Extract the [X, Y] coordinate from the center of the cell holding the provided text.  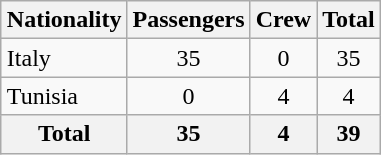
Crew [284, 20]
Passengers [188, 20]
Italy [64, 58]
39 [349, 134]
Tunisia [64, 96]
Nationality [64, 20]
